Return [x, y] of the center of cell containing provided text 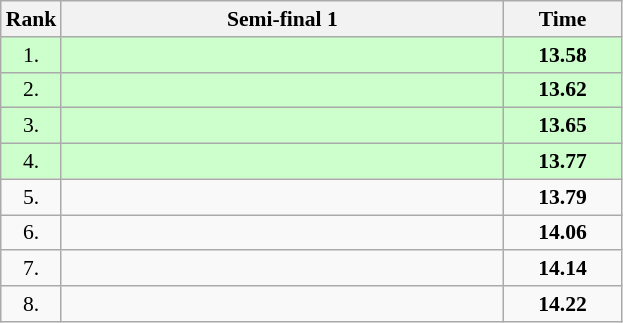
14.14 [562, 269]
1. [32, 55]
13.58 [562, 55]
5. [32, 197]
7. [32, 269]
2. [32, 90]
13.77 [562, 162]
3. [32, 126]
13.65 [562, 126]
Rank [32, 19]
6. [32, 233]
Semi-final 1 [282, 19]
14.06 [562, 233]
13.62 [562, 90]
8. [32, 304]
13.79 [562, 197]
4. [32, 162]
Time [562, 19]
14.22 [562, 304]
